Extract the (x, y) coordinate from the center of the cell holding the provided text.  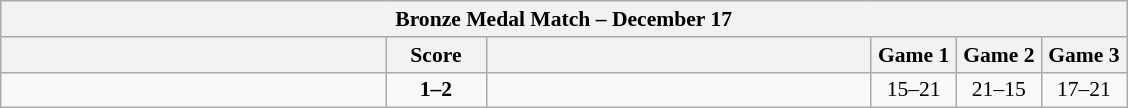
15–21 (914, 90)
1–2 (436, 90)
Bronze Medal Match – December 17 (564, 19)
Game 1 (914, 55)
Game 2 (998, 55)
Score (436, 55)
17–21 (1084, 90)
Game 3 (1084, 55)
21–15 (998, 90)
